Extract the (X, Y) coordinate from the center of the cell holding the provided text.  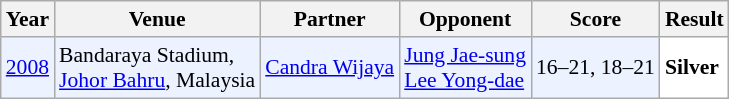
Opponent (465, 19)
Partner (330, 19)
Bandaraya Stadium,Johor Bahru, Malaysia (157, 68)
Result (694, 19)
Venue (157, 19)
2008 (28, 68)
Silver (694, 68)
Year (28, 19)
16–21, 18–21 (596, 68)
Candra Wijaya (330, 68)
Score (596, 19)
Jung Jae-sung Lee Yong-dae (465, 68)
